Extract the (x, y) coordinate from the center of the cell holding the provided text.  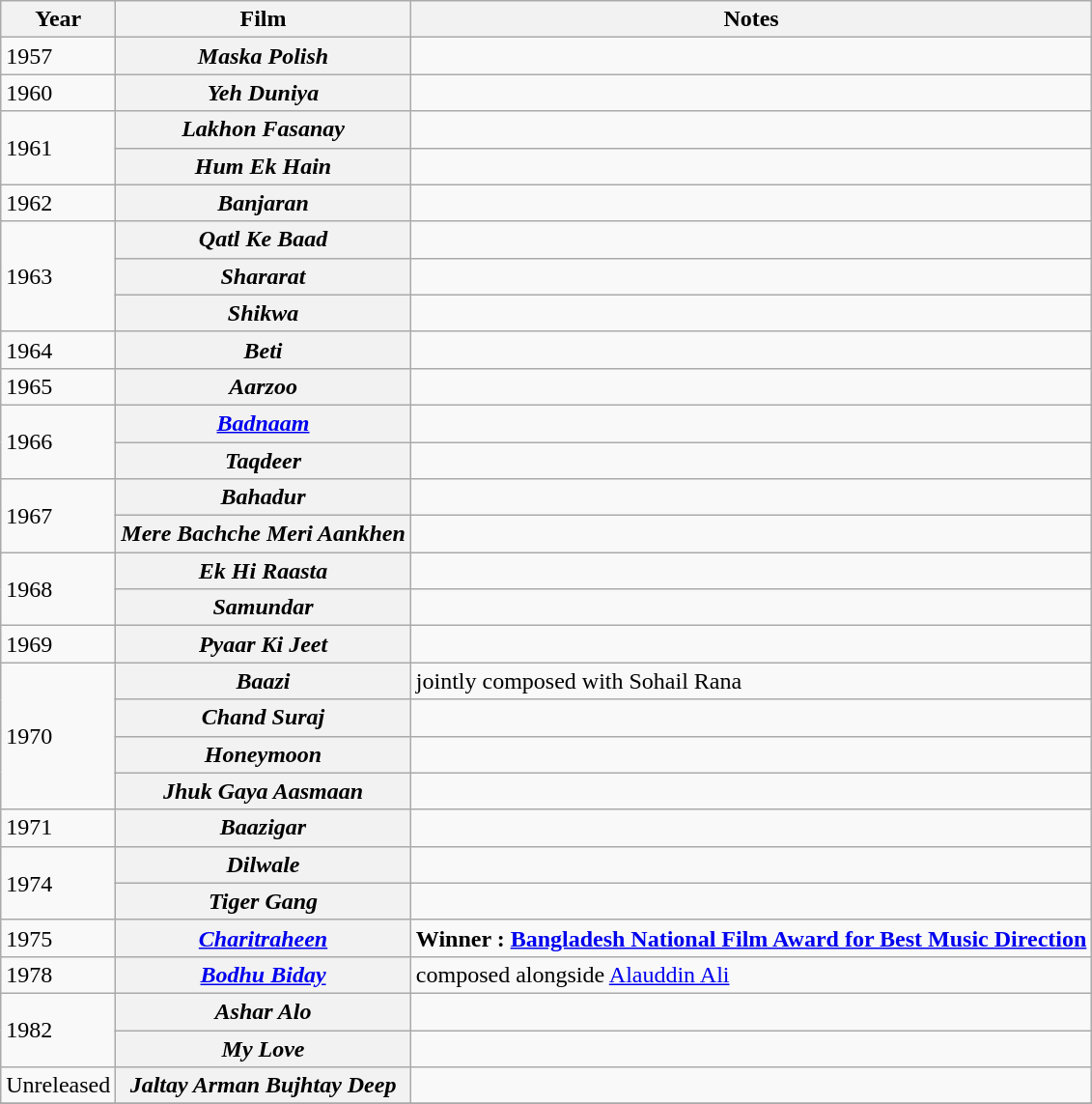
Jaltay Arman Bujhtay Deep (264, 1086)
Ashar Alo (264, 1011)
Jhuk Gaya Aasmaan (264, 791)
Bodhu Biday (264, 975)
Baazi (264, 681)
jointly composed with Sohail Rana (751, 681)
Hum Ek Hain (264, 166)
Aarzoo (264, 386)
Beti (264, 350)
Pyaar Ki Jeet (264, 644)
1967 (58, 516)
Maska Polish (264, 56)
Chand Suraj (264, 718)
1978 (58, 975)
Qatl Ke Baad (264, 240)
Unreleased (58, 1086)
Tiger Gang (264, 901)
1974 (58, 883)
Notes (751, 19)
Film (264, 19)
Ek Hi Raasta (264, 571)
1957 (58, 56)
1970 (58, 736)
Bahadur (264, 497)
Badnaam (264, 423)
Taqdeer (264, 461)
1962 (58, 203)
Year (58, 19)
Mere Bachche Meri Aankhen (264, 534)
Shikwa (264, 313)
Banjaran (264, 203)
1961 (58, 148)
1982 (58, 1030)
1969 (58, 644)
1971 (58, 828)
1963 (58, 276)
1964 (58, 350)
Samundar (264, 608)
Charitraheen (264, 938)
My Love (264, 1048)
Honeymoon (264, 754)
Lakhon Fasanay (264, 129)
Baazigar (264, 828)
1966 (58, 441)
composed alongside Alauddin Ali (751, 975)
Winner : Bangladesh National Film Award for Best Music Direction (751, 938)
1960 (58, 93)
Yeh Duniya (264, 93)
1975 (58, 938)
1965 (58, 386)
1968 (58, 589)
Shararat (264, 276)
Dilwale (264, 864)
